Output the (x, y) coordinate of the center of the cell containing the given text.  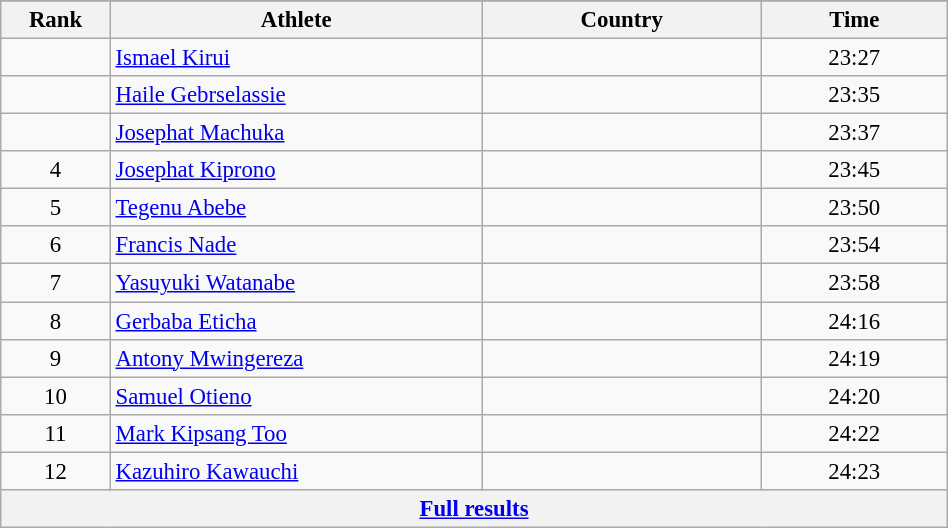
24:23 (854, 471)
Gerbaba Eticha (296, 321)
Samuel Otieno (296, 396)
24:19 (854, 358)
4 (56, 170)
Josephat Machuka (296, 133)
Country (622, 20)
12 (56, 471)
7 (56, 283)
Mark Kipsang Too (296, 433)
23:50 (854, 208)
Kazuhiro Kawauchi (296, 471)
24:22 (854, 433)
24:20 (854, 396)
Haile Gebrselassie (296, 95)
Ismael Kirui (296, 58)
Francis Nade (296, 245)
Yasuyuki Watanabe (296, 283)
6 (56, 245)
9 (56, 358)
Antony Mwingereza (296, 358)
5 (56, 208)
10 (56, 396)
Full results (474, 509)
23:54 (854, 245)
23:37 (854, 133)
23:45 (854, 170)
Rank (56, 20)
Athlete (296, 20)
23:27 (854, 58)
Tegenu Abebe (296, 208)
11 (56, 433)
8 (56, 321)
23:58 (854, 283)
Time (854, 20)
Josephat Kiprono (296, 170)
23:35 (854, 95)
24:16 (854, 321)
